Detect which cell encompasses the target text, then output its [X, Y] center coordinate. 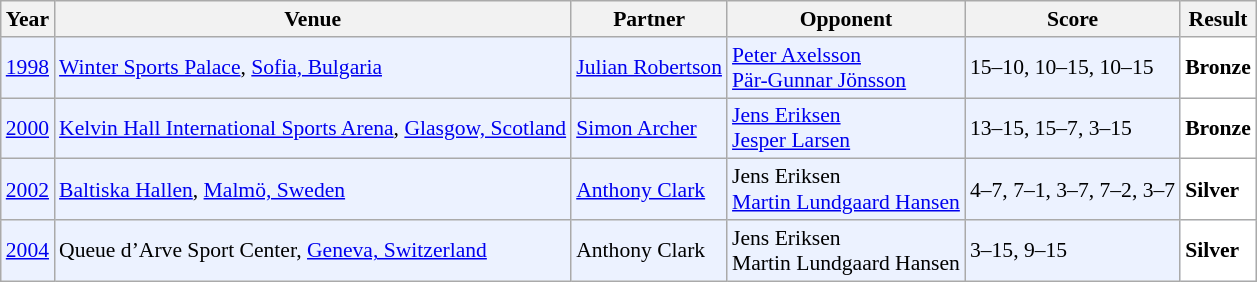
2004 [28, 250]
Queue d’Arve Sport Center, Geneva, Switzerland [312, 250]
Baltiska Hallen, Malmö, Sweden [312, 190]
Simon Archer [649, 128]
Jens Eriksen Jesper Larsen [846, 128]
4–7, 7–1, 3–7, 7–2, 3–7 [1072, 190]
Venue [312, 19]
1998 [28, 68]
Score [1072, 19]
Partner [649, 19]
2000 [28, 128]
Peter Axelsson Pär-Gunnar Jönsson [846, 68]
Opponent [846, 19]
15–10, 10–15, 10–15 [1072, 68]
Result [1218, 19]
2002 [28, 190]
Julian Robertson [649, 68]
Year [28, 19]
3–15, 9–15 [1072, 250]
Winter Sports Palace, Sofia, Bulgaria [312, 68]
Kelvin Hall International Sports Arena, Glasgow, Scotland [312, 128]
13–15, 15–7, 3–15 [1072, 128]
